Output the [X, Y] coordinate of the center of the cell containing the given text.  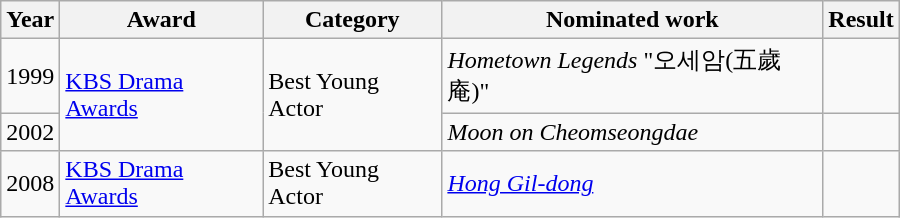
Moon on Cheomseongdae [632, 132]
Award [162, 20]
Nominated work [632, 20]
Hometown Legends "오세암(五歲庵)" [632, 76]
Category [352, 20]
1999 [30, 76]
2002 [30, 132]
2008 [30, 184]
Year [30, 20]
Hong Gil-dong [632, 184]
Result [861, 20]
